Return [x, y] of the center of cell containing provided text 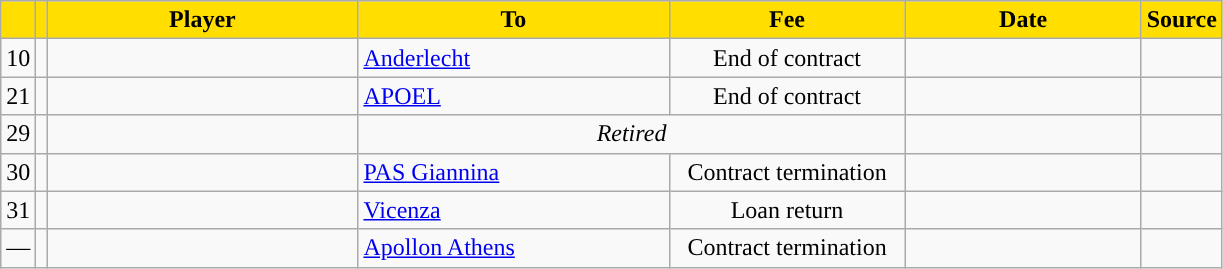
Fee [787, 20]
APOEL [514, 96]
30 [18, 172]
Player [202, 20]
— [18, 248]
21 [18, 96]
Anderlecht [514, 58]
To [514, 20]
31 [18, 210]
Date [1023, 20]
Retired [632, 134]
Vicenza [514, 210]
Source [1182, 20]
29 [18, 134]
PAS Giannina [514, 172]
10 [18, 58]
Loan return [787, 210]
Apollon Athens [514, 248]
